Scan for the cell matching the given text and deliver its (X, Y) coordinate at center. 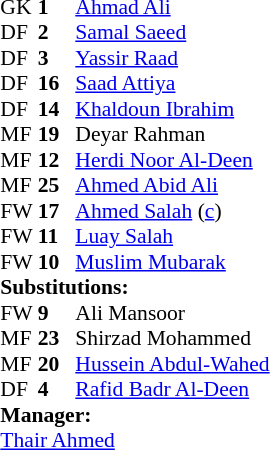
Khaldoun Ibrahim (172, 109)
2 (57, 33)
Ali Mansoor (172, 313)
Samal Saeed (172, 33)
Ahmed Salah (c) (172, 211)
Deyar Rahman (172, 135)
4 (57, 389)
Herdi Noor Al-Deen (172, 160)
Rafid Badr Al-Deen (172, 389)
Saad Attiya (172, 83)
3 (57, 58)
Luay Salah (172, 237)
Manager: (134, 415)
11 (57, 237)
Ahmed Abid Ali (172, 185)
10 (57, 262)
9 (57, 313)
Muslim Mubarak (172, 262)
19 (57, 135)
17 (57, 211)
Substitutions: (134, 287)
12 (57, 160)
Shirzad Mohammed (172, 339)
20 (57, 364)
25 (57, 185)
23 (57, 339)
Yassir Raad (172, 58)
16 (57, 83)
14 (57, 109)
Hussein Abdul-Wahed (172, 364)
